Return the [x, y] coordinate for the center point of the cell that contains the specified text.  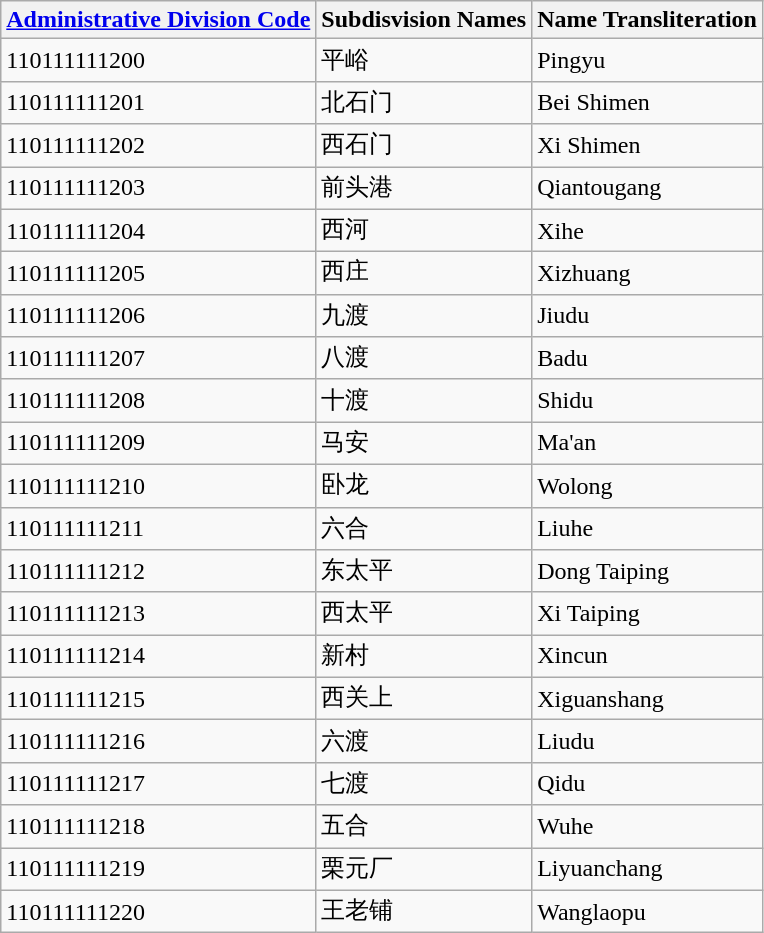
Name Transliteration [648, 20]
Xi Shimen [648, 146]
Bei Shimen [648, 102]
Wolong [648, 486]
北石门 [424, 102]
六渡 [424, 742]
王老铺 [424, 912]
Administrative Division Code [158, 20]
八渡 [424, 358]
110111111218 [158, 826]
Qiantougang [648, 188]
Jiudu [648, 316]
110111111206 [158, 316]
Pingyu [648, 60]
110111111215 [158, 698]
Xizhuang [648, 274]
十渡 [424, 400]
110111111205 [158, 274]
Qidu [648, 784]
西河 [424, 230]
110111111209 [158, 444]
前头港 [424, 188]
六合 [424, 528]
西庄 [424, 274]
110111111219 [158, 870]
110111111202 [158, 146]
Liyuanchang [648, 870]
110111111213 [158, 614]
110111111216 [158, 742]
Badu [648, 358]
110111111208 [158, 400]
西太平 [424, 614]
Wuhe [648, 826]
西石门 [424, 146]
Xincun [648, 656]
110111111201 [158, 102]
Dong Taiping [648, 572]
Shidu [648, 400]
Liudu [648, 742]
110111111203 [158, 188]
平峪 [424, 60]
110111111220 [158, 912]
马安 [424, 444]
Wanglaopu [648, 912]
Xihe [648, 230]
Xi Taiping [648, 614]
Xiguanshang [648, 698]
栗元厂 [424, 870]
Ma'an [648, 444]
Liuhe [648, 528]
五合 [424, 826]
西关上 [424, 698]
110111111217 [158, 784]
110111111211 [158, 528]
110111111204 [158, 230]
新村 [424, 656]
110111111200 [158, 60]
110111111207 [158, 358]
卧龙 [424, 486]
110111111212 [158, 572]
七渡 [424, 784]
110111111210 [158, 486]
Subdisvision Names [424, 20]
110111111214 [158, 656]
东太平 [424, 572]
九渡 [424, 316]
